Find where the given text appears and provide that cell's center as (x, y) coordinate. 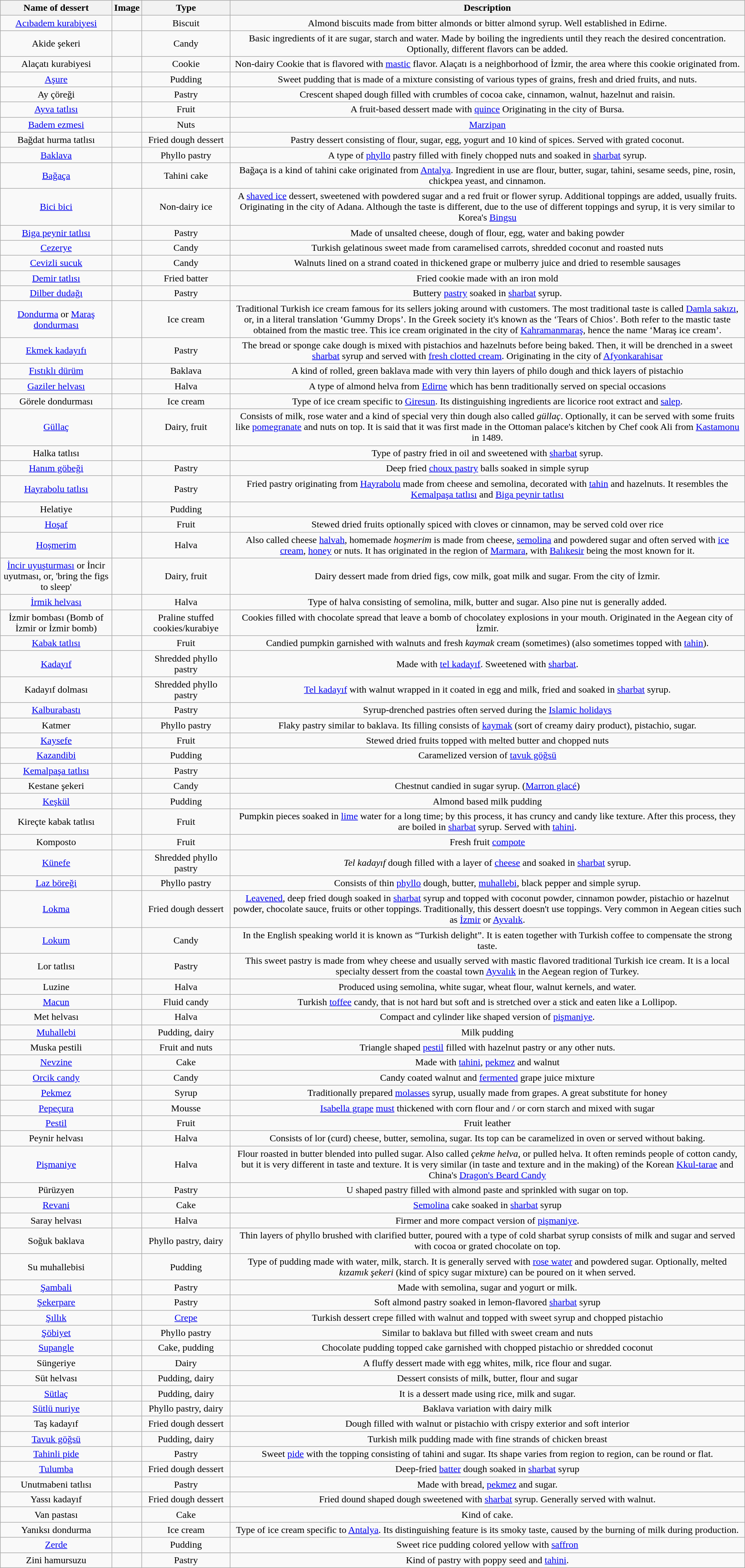
Yassı kadayıf (57, 1500)
Pestil (57, 1123)
Candied pumpkin garnished with walnuts and fresh kaymak cream (sometimes) (also sometimes topped with tahin). (487, 643)
Tulumba (57, 1469)
Pepeçura (57, 1108)
Fried cookie made with an iron mold (487, 278)
Lokum (57, 940)
Acıbadem kurabiyesi (57, 23)
Luzine (57, 987)
Şambali (57, 1287)
Image (127, 8)
Nuts (186, 125)
Kestane şekeri (57, 786)
Alaçatı kurabiyesi (57, 64)
Kireçte kabak tatlısı (57, 822)
Peynir helvası (57, 1138)
Aşure (57, 79)
Muhallebi (57, 1032)
Non-dairy Cookie that is flavored with mastic flavor. Alaçatı is a neighborhood of İzmir, the area where this cookie originated from. (487, 64)
Consists of lor (curd) cheese, butter, semolina, sugar. Its top can be caramelized in oven or served without baking. (487, 1138)
Nevzine (57, 1062)
Akide şekeri (57, 44)
A kind of rolled, green baklava made with very thin layers of philo dough and thick layers of pistachio (487, 371)
İzmir bombası (Bomb of İzmir or İzmir bomb) (57, 623)
Semolina cake soaked in sharbat syrup (487, 1205)
Hayrabolu tatlısı (57, 489)
Zerde (57, 1545)
Type of ice cream specific to Antalya. Its distinguishing feature is its smoky taste, caused by the burning of milk during production. (487, 1530)
Kaysefe (57, 740)
Non-dairy ice (186, 207)
A type of phyllo pastry filled with finely chopped nuts and soaked in sharbat syrup. (487, 155)
Marzipan (487, 125)
Sütlü nuriye (57, 1408)
In the English speaking world it is known as “Turkish delight”. It is eaten together with Turkish coffee to compensate the strong taste. (487, 940)
Produced using semolina, white sugar, wheat flour, walnut kernels, and water. (487, 987)
Chestnut candied in sugar syrup. (Marron glacé) (487, 786)
Biscuit (186, 23)
Stewed dried fruits optionally spiced with cloves or cinnamon, may be served cold over rice (487, 524)
Similar to baklava but filled with sweet cream and nuts (487, 1333)
Hoşmerim (57, 545)
Pişmaniye (57, 1164)
Van pastası (57, 1515)
Sweet rice pudding colored yellow with saffron (487, 1545)
A type of almond helva from Edirne which has benn traditionally served on special occasions (487, 386)
Unutmabeni tatlısı (57, 1484)
Turkish gelatinous sweet made from caramelised carrots, shredded coconut and roasted nuts (487, 248)
Fried batter (186, 278)
Fried dound shaped dough sweetened with sharbat syrup. Generally served with walnut. (487, 1500)
Kadayıf (57, 664)
Helatiye (57, 509)
Cezerye (57, 248)
İncir uyuşturması or İncir uyutması, or, 'bring the figs to sleep' (57, 576)
Güllaç (57, 427)
Hoşaf (57, 524)
Made with tel kadayıf. Sweetened with sharbat. (487, 664)
Almond based milk pudding (487, 801)
Macun (57, 1002)
Orcik candy (57, 1078)
Firmer and more compact version of pişmaniye. (487, 1220)
Type of halva consisting of semolina, milk, butter and sugar. Also pine nut is generally added. (487, 602)
Caramelized version of tavuk göğsü (487, 756)
Soğuk baklava (57, 1241)
Biga peynir tatlısı (57, 233)
Kind of cake. (487, 1515)
Bağaça (57, 175)
Görele dondurması (57, 401)
Consists of thin phyllo dough, butter, muhallebi, black pepper and simple syrup. (487, 883)
Dondurma or Maraş dondurması (57, 319)
Isabella grape must thickened with corn flour and / or corn starch and mixed with sugar (487, 1108)
Walnuts lined on a strand coated in thickened grape or mulberry juice and dried to resemble sausages (487, 263)
Turkish toffee candy, that is not hard but soft and is stretched over a stick and eaten like a Lollipop. (487, 1002)
Ay çöreği (57, 94)
Tel kadayıf dough filled with a layer of cheese and soaked in sharbat syrup. (487, 862)
Met helvası (57, 1017)
Type (186, 8)
Deep fried choux pastry balls soaked in simple syrup (487, 468)
Soft almond pastry soaked in lemon-flavored sharbat syrup (487, 1302)
Revani (57, 1205)
Candy coated walnut and fermented grape juice mixture (487, 1078)
Chocolate pudding topped cake garnished with chopped pistachio or shredded coconut (487, 1348)
Pürüzyen (57, 1190)
A fruit-based dessert made with quince Originating in the city of Bursa. (487, 109)
Hanım göbeği (57, 468)
Description (487, 8)
Şöbiyet (57, 1333)
İrmik helvası (57, 602)
Fıstıklı dürüm (57, 371)
Cake, pudding (186, 1348)
Katmer (57, 725)
Komposto (57, 842)
Traditionally prepared molasses syrup, usually made from grapes. A great substitute for honey (487, 1093)
Keşkül (57, 801)
Type of ice cream specific to Giresun. Its distinguishing ingredients are licorice root extract and salep. (487, 401)
Ayva tatlısı (57, 109)
Compact and cylinder like shaped version of pişmaniye. (487, 1017)
Syrup (186, 1093)
Muska pestili (57, 1047)
Lor tatlısı (57, 967)
Made with bread, pekmez and sugar. (487, 1484)
Saray helvası (57, 1220)
Sütlaç (57, 1393)
Kadayıf dolması (57, 689)
Tahinli pide (57, 1454)
It is a dessert made using rice, milk and sugar. (487, 1393)
Made with tahini, pekmez and walnut (487, 1062)
Süngeriye (57, 1363)
Cookie (186, 64)
Crescent shaped dough filled with crumbles of cocoa cake, cinnamon, walnut, hazelnut and raisin. (487, 94)
Crepe (186, 1318)
Su muhallebisi (57, 1267)
Mousse (186, 1108)
Tavuk göğsü (57, 1439)
Pekmez (57, 1093)
Demir tatlısı (57, 278)
Made with semolina, sugar and yogurt or milk. (487, 1287)
Fluid candy (186, 1002)
Kind of pastry with poppy seed and tahini. (487, 1560)
Sweet pide with the topping consisting of tahini and sugar. Its shape varies from region to region, can be round or flat. (487, 1454)
Triangle shaped pestil filled with hazelnut pastry or any other nuts. (487, 1047)
Şekerpare (57, 1302)
Cevizli sucuk (57, 263)
Tahini cake (186, 175)
Pastry dessert consisting of flour, sugar, egg, yogurt and 10 kind of spices. Served with grated coconut. (487, 140)
A fluffy dessert made with egg whites, milk, rice flour and sugar. (487, 1363)
Dessert consists of milk, butter, flour and sugar (487, 1378)
Kabak tatlısı (57, 643)
Gaziler helvası (57, 386)
Bici bici (57, 207)
Taş kadayıf (57, 1424)
Şıllık (57, 1318)
Dairy (186, 1363)
Künefe (57, 862)
Laz böreği (57, 883)
Flaky pastry similar to baklava. Its filling consists of kaymak (sort of creamy dairy product), pistachio, sugar. (487, 725)
U shaped pastry filled with almond paste and sprinkled with sugar on top. (487, 1190)
Name of dessert (57, 8)
Fresh fruit compote (487, 842)
Supangle (57, 1348)
Kazandibi (57, 756)
Dairy dessert made from dried figs, cow milk, goat milk and sugar. From the city of İzmir. (487, 576)
Syrup-drenched pastries often served during the Islamic holidays (487, 710)
Zini hamursuzu (57, 1560)
Dough filled with walnut or pistachio with crispy exterior and soft interior (487, 1424)
Ekmek kadayıfı (57, 350)
Süt helvası (57, 1378)
Fruit leather (487, 1123)
Sweet pudding that is made of a mixture consisting of various types of grains, fresh and dried fruits, and nuts. (487, 79)
Cookies filled with chocolate spread that leave a bomb of chocolatey explosions in your mouth. Originated in the Aegean city of İzmir. (487, 623)
Halka tatlısı (57, 453)
Tel kadayıf with walnut wrapped in it coated in egg and milk, fried and soaked in sharbat syrup. (487, 689)
Almond biscuits made from bitter almonds or bitter almond syrup. Well established in Edirne. (487, 23)
Milk pudding (487, 1032)
Type of pastry fried in oil and sweetened with sharbat syrup. (487, 453)
Turkish dessert crepe filled with walnut and topped with sweet syrup and chopped pistachio (487, 1318)
Yanıksı dondurma (57, 1530)
Kalburabastı (57, 710)
Dilber dudağı (57, 293)
Kemalpaşa tatlısı (57, 771)
Lokma (57, 909)
Bağdat hurma tatlısı (57, 140)
Buttery pastry soaked in sharbat syrup. (487, 293)
Stewed dried fruits topped with melted butter and chopped nuts (487, 740)
Deep-fried batter dough soaked in sharbat syrup (487, 1469)
Badem ezmesi (57, 125)
Praline stuffed cookies/kurabiye (186, 623)
Made of unsalted cheese, dough of flour, egg, water and baking powder (487, 233)
Turkish milk pudding made with fine strands of chicken breast (487, 1439)
Baklava variation with dairy milk (487, 1408)
Fruit and nuts (186, 1047)
